Determine the (X, Y) coordinate at the center of the cell enclosing the given text.  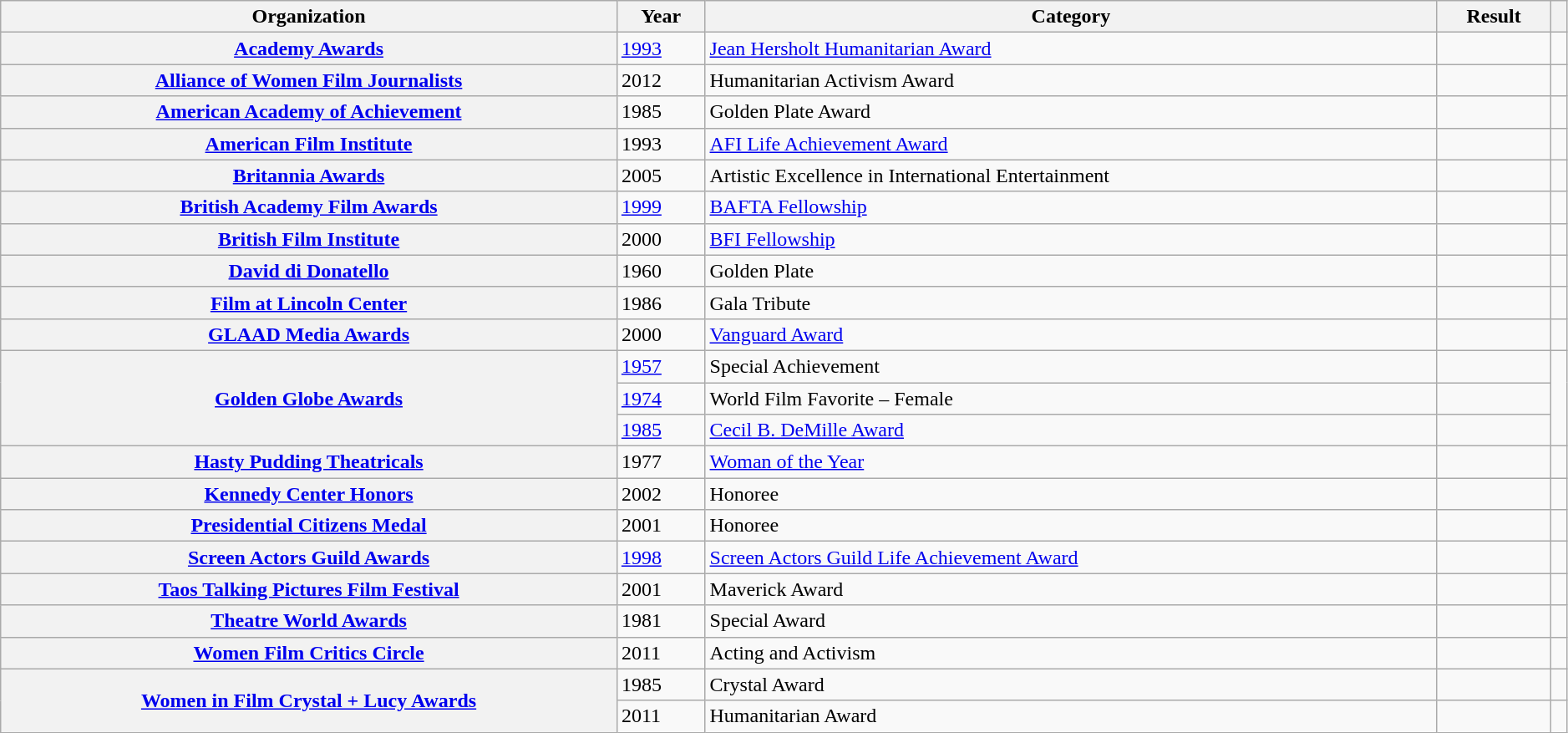
BAFTA Fellowship (1071, 207)
American Film Institute (309, 144)
Acting and Activism (1071, 653)
GLAAD Media Awards (309, 334)
Golden Globe Awards (309, 398)
Academy Awards (309, 48)
1957 (661, 366)
Special Achievement (1071, 366)
Film at Lincoln Center (309, 303)
Cecil B. DeMille Award (1071, 430)
1977 (661, 462)
Screen Actors Guild Awards (309, 557)
Screen Actors Guild Life Achievement Award (1071, 557)
1960 (661, 271)
2002 (661, 494)
2012 (661, 80)
1999 (661, 207)
Organization (309, 17)
British Film Institute (309, 239)
British Academy Film Awards (309, 207)
Alliance of Women Film Journalists (309, 80)
American Academy of Achievement (309, 112)
Artistic Excellence in International Entertainment (1071, 176)
Humanitarian Activism Award (1071, 80)
Year (661, 17)
1986 (661, 303)
Humanitarian Award (1071, 716)
1974 (661, 399)
Women in Film Crystal + Lucy Awards (309, 700)
Britannia Awards (309, 176)
Kennedy Center Honors (309, 494)
Presidential Citizens Medal (309, 526)
Women Film Critics Circle (309, 653)
1981 (661, 621)
Maverick Award (1071, 589)
BFI Fellowship (1071, 239)
Theatre World Awards (309, 621)
Special Award (1071, 621)
AFI Life Achievement Award (1071, 144)
Golden Plate (1071, 271)
Crystal Award (1071, 685)
Result (1494, 17)
Gala Tribute (1071, 303)
2005 (661, 176)
David di Donatello (309, 271)
1998 (661, 557)
Hasty Pudding Theatricals (309, 462)
Vanguard Award (1071, 334)
Jean Hersholt Humanitarian Award (1071, 48)
World Film Favorite – Female (1071, 399)
Taos Talking Pictures Film Festival (309, 589)
Category (1071, 17)
Woman of the Year (1071, 462)
Golden Plate Award (1071, 112)
